Output the (X, Y) coordinate of the center of the cell containing the given text.  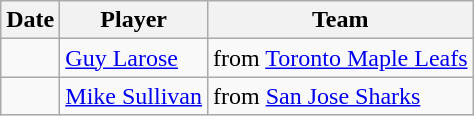
Date (30, 20)
Player (134, 20)
Team (341, 20)
Mike Sullivan (134, 96)
Guy Larose (134, 58)
from Toronto Maple Leafs (341, 58)
from San Jose Sharks (341, 96)
